Search for the cell housing the specified text and yield its [x, y] center coordinate. 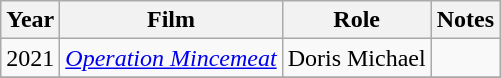
2021 [30, 58]
Notes [465, 20]
Film [171, 20]
Year [30, 20]
Role [356, 20]
Doris Michael [356, 58]
Operation Mincemeat [171, 58]
